For the text-containing cell, return its midpoint in (x, y) coordinate format. 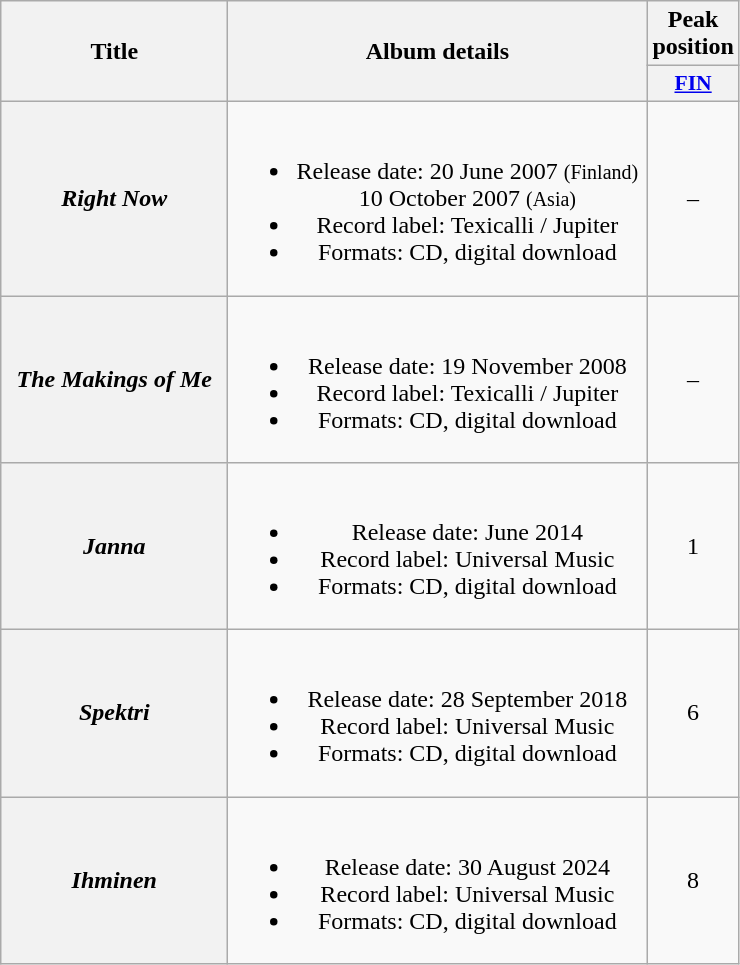
Release date: 30 August 2024Record label: Universal MusicFormats: CD, digital download (438, 880)
Janna (114, 546)
1 (693, 546)
Spektri (114, 714)
8 (693, 880)
Peak position (693, 34)
Release date: June 2014Record label: Universal MusicFormats: CD, digital download (438, 546)
Title (114, 52)
Right Now (114, 198)
FIN (693, 84)
Release date: 28 September 2018Record label: Universal MusicFormats: CD, digital download (438, 714)
Release date: 20 June 2007 (Finland)10 October 2007 (Asia)Record label: Texicalli / JupiterFormats: CD, digital download (438, 198)
Album details (438, 52)
The Makings of Me (114, 380)
Release date: 19 November 2008Record label: Texicalli / JupiterFormats: CD, digital download (438, 380)
6 (693, 714)
Ihminen (114, 880)
